Return (X, Y) of the center of cell containing provided text 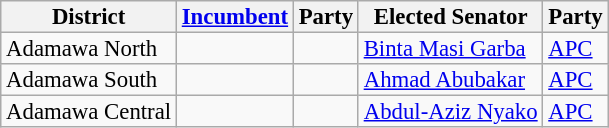
Abdul-Aziz Nyako (450, 112)
Adamawa South (89, 80)
Elected Senator (450, 17)
Ahmad Abubakar (450, 80)
Incumbent (234, 17)
District (89, 17)
Adamawa North (89, 49)
Adamawa Central (89, 112)
Binta Masi Garba (450, 49)
